Locate the cell with the specified text and output its (X, Y) center coordinate. 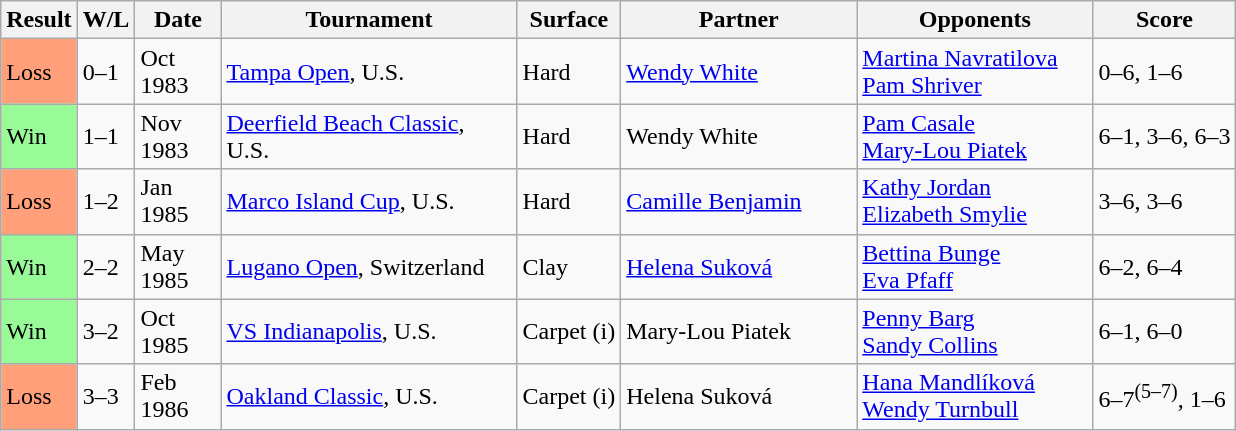
Clay (569, 266)
Oct 1983 (178, 72)
1–1 (106, 136)
Tournament (369, 20)
Surface (569, 20)
Oakland Classic, U.S. (369, 396)
Bettina Bunge Eva Pfaff (975, 266)
Kathy Jordan Elizabeth Smylie (975, 202)
Martina Navratilova Pam Shriver (975, 72)
Marco Island Cup, U.S. (369, 202)
Penny Barg Sandy Collins (975, 332)
Nov 1983 (178, 136)
Opponents (975, 20)
Lugano Open, Switzerland (369, 266)
2–2 (106, 266)
6–1, 6–0 (1164, 332)
Pam Casale Mary-Lou Piatek (975, 136)
6–7(5–7), 1–6 (1164, 396)
W/L (106, 20)
Camille Benjamin (739, 202)
3–6, 3–6 (1164, 202)
Result (39, 20)
3–2 (106, 332)
0–1 (106, 72)
0–6, 1–6 (1164, 72)
6–2, 6–4 (1164, 266)
Jan 1985 (178, 202)
1–2 (106, 202)
Mary-Lou Piatek (739, 332)
May 1985 (178, 266)
Hana Mandlíková Wendy Turnbull (975, 396)
Oct 1985 (178, 332)
Deerfield Beach Classic, U.S. (369, 136)
Date (178, 20)
Partner (739, 20)
3–3 (106, 396)
Feb 1986 (178, 396)
Tampa Open, U.S. (369, 72)
VS Indianapolis, U.S. (369, 332)
6–1, 3–6, 6–3 (1164, 136)
Score (1164, 20)
